Output the [X, Y] coordinate of the center of the cell containing the given text.  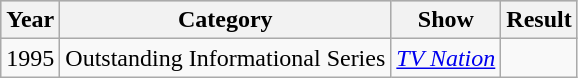
Year [30, 20]
Category [226, 20]
Outstanding Informational Series [226, 58]
TV Nation [446, 58]
Result [539, 20]
1995 [30, 58]
Show [446, 20]
